Pinpoint the cell where the given text exists, returning its [X, Y] midpoint coordinate. 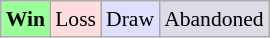
Loss [76, 19]
Draw [130, 19]
Win [26, 19]
Abandoned [214, 19]
